Provide the [X, Y] coordinate of the cell's center where the given text is located.  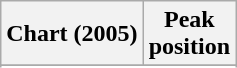
Chart (2005) [72, 34]
Peakposition [189, 34]
